Return [X, Y] of the center of cell containing provided text 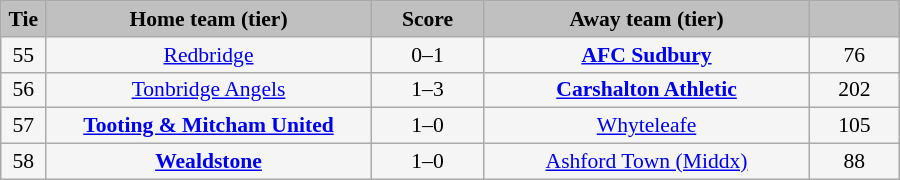
AFC Sudbury [647, 55]
58 [24, 162]
Score [427, 19]
Whyteleafe [647, 126]
Carshalton Athletic [647, 90]
88 [854, 162]
1–3 [427, 90]
Tie [24, 19]
Home team (tier) [209, 19]
202 [854, 90]
57 [24, 126]
Wealdstone [209, 162]
Away team (tier) [647, 19]
Ashford Town (Middx) [647, 162]
76 [854, 55]
55 [24, 55]
105 [854, 126]
Tonbridge Angels [209, 90]
0–1 [427, 55]
56 [24, 90]
Redbridge [209, 55]
Tooting & Mitcham United [209, 126]
